Return [X, Y] of the center of cell containing provided text 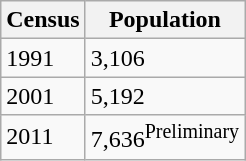
3,106 [164, 58]
Census [43, 20]
Population [164, 20]
1991 [43, 58]
2001 [43, 96]
7,636Preliminary [164, 138]
5,192 [164, 96]
2011 [43, 138]
